Provide the [x, y] coordinate of the cell's center where the given text is located.  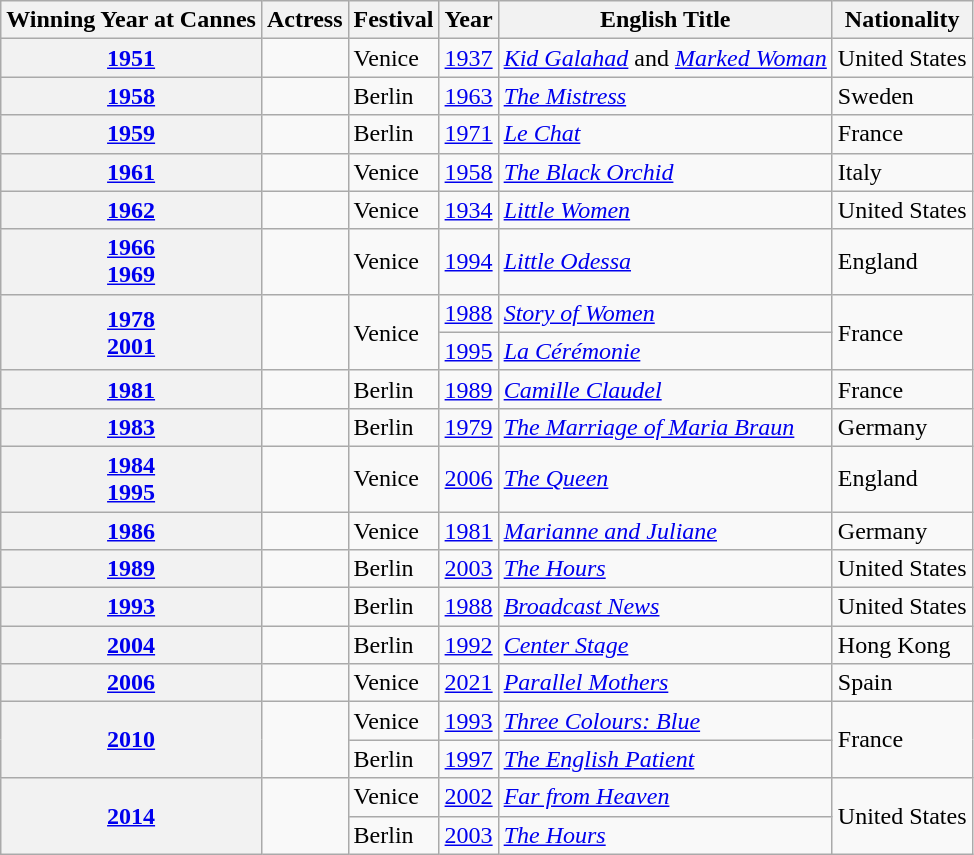
Little Women [665, 210]
Parallel Mothers [665, 683]
1959 [132, 134]
1983 [132, 427]
Actress [304, 20]
2021 [468, 683]
Kid Galahad and Marked Woman [665, 58]
Hong Kong [902, 645]
2014 [132, 816]
1963 [468, 96]
Spain [902, 683]
1994 [468, 262]
1934 [468, 210]
Marianne and Juliane [665, 531]
Sweden [902, 96]
1979 [468, 427]
2004 [132, 645]
Festival [394, 20]
Three Colours: Blue [665, 721]
The English Patient [665, 759]
Story of Women [665, 313]
Le Chat [665, 134]
1962 [132, 210]
Italy [902, 172]
Winning Year at Cannes [132, 20]
1961 [132, 172]
1971 [468, 134]
Far from Heaven [665, 797]
English Title [665, 20]
The Marriage of Maria Braun [665, 427]
19782001 [132, 332]
The Black Orchid [665, 172]
Little Odessa [665, 262]
1997 [468, 759]
1986 [132, 531]
1995 [468, 351]
19841995 [132, 478]
19661969 [132, 262]
2010 [132, 740]
Center Stage [665, 645]
1937 [468, 58]
2002 [468, 797]
Nationality [902, 20]
1951 [132, 58]
The Mistress [665, 96]
La Cérémonie [665, 351]
1992 [468, 645]
Year [468, 20]
The Queen [665, 478]
Broadcast News [665, 607]
Camille Claudel [665, 389]
